Return the [x, y] coordinate for the center point of the cell that contains the specified text.  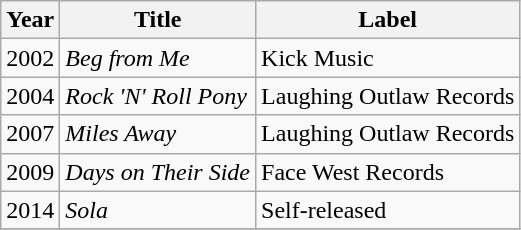
Miles Away [158, 134]
Sola [158, 210]
2009 [30, 172]
Face West Records [388, 172]
2004 [30, 96]
2002 [30, 58]
Label [388, 20]
Kick Music [388, 58]
Days on Their Side [158, 172]
2014 [30, 210]
2007 [30, 134]
Rock 'N' Roll Pony [158, 96]
Title [158, 20]
Self-released [388, 210]
Beg from Me [158, 58]
Year [30, 20]
